Return the (x, y) coordinate for the center point of the cell that contains the specified text.  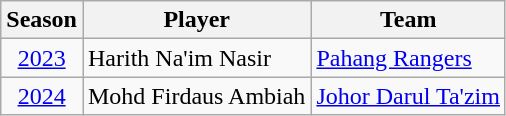
Mohd Firdaus Ambiah (196, 96)
Harith Na'im Nasir (196, 58)
Player (196, 20)
Team (408, 20)
Pahang Rangers (408, 58)
Johor Darul Ta'zim (408, 96)
Season (42, 20)
2023 (42, 58)
2024 (42, 96)
